Return the [x, y] coordinate for the center point of the cell that contains the specified text.  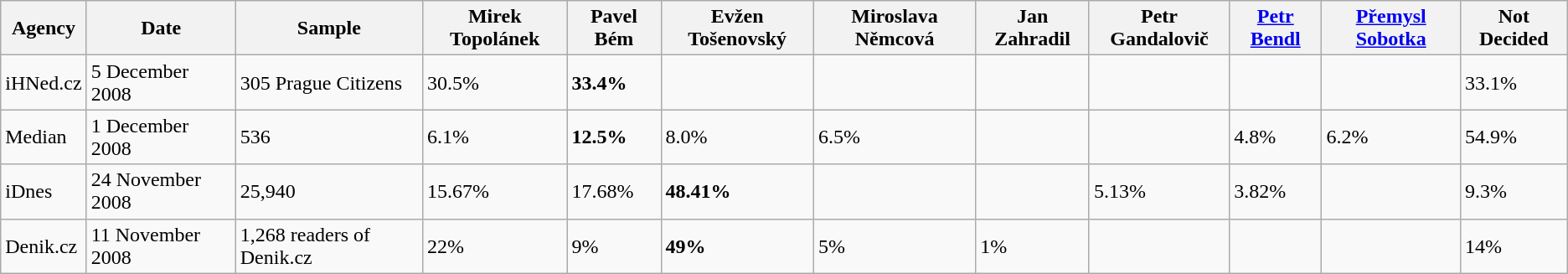
536 [328, 137]
4.8% [1276, 137]
Not Decided [1514, 28]
5% [895, 246]
22% [495, 246]
24 November 2008 [161, 191]
5 December 2008 [161, 82]
Evžen Tošenovský [737, 28]
Jan Zahradil [1033, 28]
Mirek Topolánek [495, 28]
Agency [44, 28]
3.82% [1276, 191]
Miroslava Němcová [895, 28]
Denik.cz [44, 246]
Median [44, 137]
30.5% [495, 82]
iHNed.cz [44, 82]
14% [1514, 246]
17.68% [614, 191]
33.1% [1514, 82]
Sample [328, 28]
25,940 [328, 191]
8.0% [737, 137]
48.41% [737, 191]
9.3% [1514, 191]
1,268 readers of Denik.cz [328, 246]
1 December 2008 [161, 137]
12.5% [614, 137]
6.5% [895, 137]
11 November 2008 [161, 246]
49% [737, 246]
15.67% [495, 191]
Petr Gandalovič [1159, 28]
Pavel Bém [614, 28]
54.9% [1514, 137]
iDnes [44, 191]
305 Prague Citizens [328, 82]
1% [1033, 246]
Petr Bendl [1276, 28]
6.2% [1391, 137]
Přemysl Sobotka [1391, 28]
6.1% [495, 137]
Date [161, 28]
5.13% [1159, 191]
9% [614, 246]
33.4% [614, 82]
